Capture the cell that displays the provided text and extract its [x, y] central coordinate. 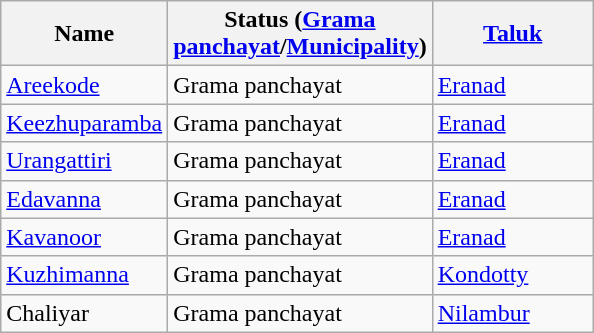
Status (Grama panchayat/Municipality) [300, 34]
Kavanoor [84, 237]
Nilambur [512, 313]
Edavanna [84, 199]
Keezhuparamba [84, 123]
Kondotty [512, 275]
Chaliyar [84, 313]
Kuzhimanna [84, 275]
Areekode [84, 85]
Taluk [512, 34]
Urangattiri [84, 161]
Name [84, 34]
